Identify which cell holds the provided text, then report its [X, Y] central coordinate. 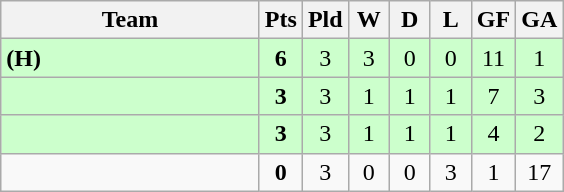
Team [130, 20]
4 [493, 134]
GA [540, 20]
GF [493, 20]
11 [493, 58]
(H) [130, 58]
Pts [280, 20]
2 [540, 134]
D [410, 20]
L [450, 20]
17 [540, 172]
Pld [325, 20]
W [368, 20]
6 [280, 58]
7 [493, 96]
